For the text-containing cell, return its midpoint in (x, y) coordinate format. 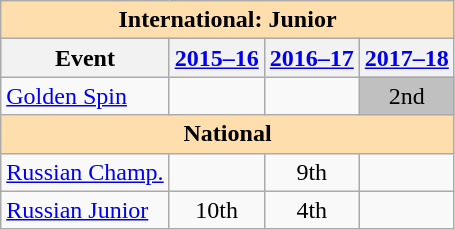
2nd (406, 96)
Golden Spin (85, 96)
Russian Champ. (85, 172)
2015–16 (216, 58)
10th (216, 210)
National (228, 134)
2016–17 (312, 58)
Event (85, 58)
Russian Junior (85, 210)
2017–18 (406, 58)
9th (312, 172)
International: Junior (228, 20)
4th (312, 210)
